Provide the [X, Y] coordinate of the cell's center where the given text is located.  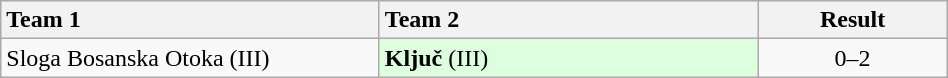
Team 2 [568, 20]
0–2 [852, 58]
Team 1 [190, 20]
Result [852, 20]
Sloga Bosanska Otoka (III) [190, 58]
Ključ (III) [568, 58]
